Scan for the cell matching the given text and deliver its (X, Y) coordinate at center. 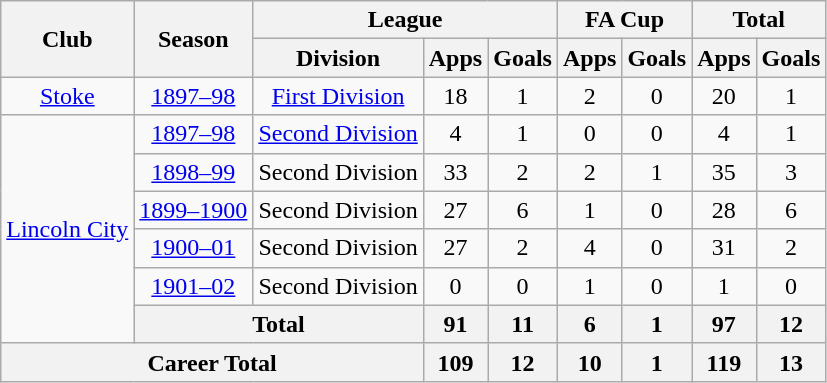
18 (455, 96)
League (406, 20)
1901–02 (194, 286)
13 (791, 362)
3 (791, 172)
11 (523, 324)
91 (455, 324)
20 (724, 96)
33 (455, 172)
Season (194, 39)
1899–1900 (194, 210)
1900–01 (194, 248)
28 (724, 210)
31 (724, 248)
FA Cup (624, 20)
97 (724, 324)
Career Total (212, 362)
Club (68, 39)
35 (724, 172)
119 (724, 362)
109 (455, 362)
1898–99 (194, 172)
Lincoln City (68, 229)
Stoke (68, 96)
First Division (338, 96)
10 (589, 362)
Division (338, 58)
